Identify which cell holds the provided text, then report its [X, Y] central coordinate. 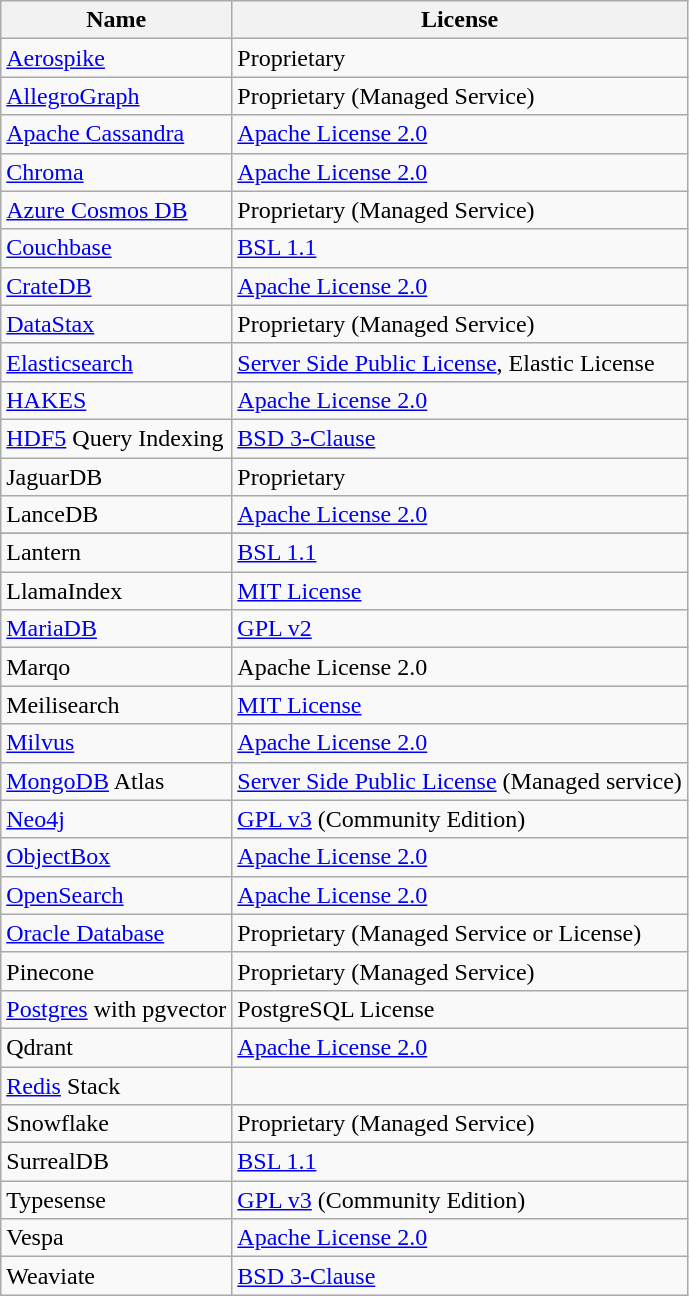
Elasticsearch [116, 362]
SurrealDB [116, 1162]
Postgres with pgvector [116, 1009]
Apache Cassandra [116, 134]
DataStax [116, 324]
ObjectBox [116, 857]
AllegroGraph [116, 96]
PostgreSQL License [460, 1009]
HDF5 Query Indexing [116, 438]
Vespa [116, 1238]
Qdrant [116, 1047]
MariaDB [116, 629]
Lantern [116, 553]
Pinecone [116, 971]
Redis Stack [116, 1085]
Typesense [116, 1200]
OpenSearch [116, 895]
Weaviate [116, 1276]
License [460, 20]
Neo4j [116, 819]
Milvus [116, 743]
HAKES [116, 400]
GPL v2 [460, 629]
Oracle Database [116, 933]
Azure Cosmos DB [116, 210]
Chroma [116, 172]
Server Side Public License (Managed service) [460, 781]
Meilisearch [116, 705]
MongoDB Atlas [116, 781]
LanceDB [116, 515]
Couchbase [116, 248]
Name [116, 20]
Snowflake [116, 1124]
Marqo [116, 667]
Proprietary (Managed Service or License) [460, 933]
Server Side Public License, Elastic License [460, 362]
LlamaIndex [116, 591]
Aerospike [116, 58]
JaguarDB [116, 477]
CrateDB [116, 286]
